Identify which cell holds the provided text, then report its (X, Y) central coordinate. 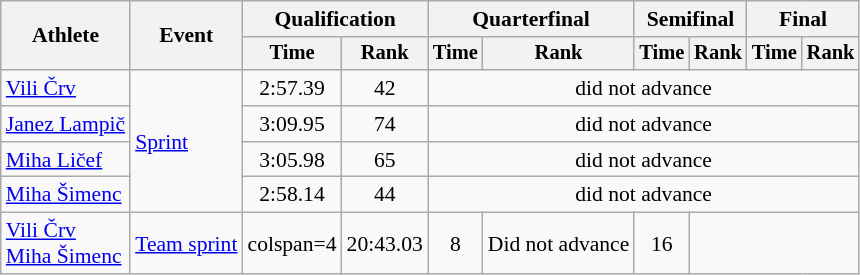
Vili ČrvMiha Šimenc (66, 244)
Final (803, 19)
colspan=4 (292, 244)
20:43.03 (385, 244)
Athlete (66, 36)
65 (385, 160)
Did not advance (559, 244)
Qualification (334, 19)
3:09.95 (292, 124)
Miha Ličef (66, 160)
2:58.14 (292, 195)
3:05.98 (292, 160)
Quarterfinal (532, 19)
8 (456, 244)
Vili Črv (66, 88)
Janez Lampič (66, 124)
44 (385, 195)
Event (186, 36)
Semifinal (690, 19)
Miha Šimenc (66, 195)
Team sprint (186, 244)
42 (385, 88)
74 (385, 124)
2:57.39 (292, 88)
16 (662, 244)
Sprint (186, 141)
